Pinpoint the cell where the given text exists, returning its (x, y) midpoint coordinate. 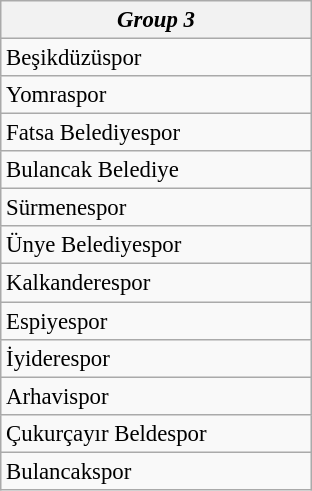
Yomraspor (156, 95)
Bulancakspor (156, 471)
Bulancak Belediye (156, 170)
Sürmenespor (156, 208)
İyiderespor (156, 358)
Çukurçayır Beldespor (156, 433)
Arhavispor (156, 396)
Kalkanderespor (156, 283)
Beşikdüzüspor (156, 58)
Ünye Belediyespor (156, 245)
Group 3 (156, 20)
Fatsa Belediyespor (156, 133)
Espiyespor (156, 321)
